Search for the cell housing the specified text and yield its [X, Y] center coordinate. 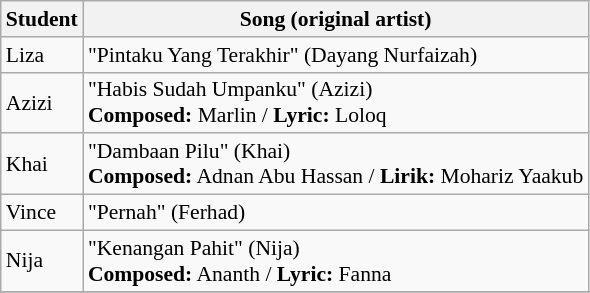
Nija [42, 260]
"Pernah" (Ferhad) [336, 213]
"Pintaku Yang Terakhir" (Dayang Nurfaizah) [336, 55]
Vince [42, 213]
Azizi [42, 102]
Student [42, 19]
"Kenangan Pahit" (Nija) Composed: Ananth / Lyric: Fanna [336, 260]
Song (original artist) [336, 19]
"Dambaan Pilu" (Khai) Composed: Adnan Abu Hassan / Lirik: Mohariz Yaakub [336, 164]
Khai [42, 164]
Liza [42, 55]
"Habis Sudah Umpanku" (Azizi) Composed: Marlin / Lyric: Loloq [336, 102]
